Extract the (X, Y) coordinate from the center of the cell holding the provided text.  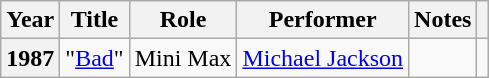
Title (94, 20)
Notes (443, 20)
Role (183, 20)
Michael Jackson (323, 58)
Performer (323, 20)
"Bad" (94, 58)
Mini Max (183, 58)
Year (30, 20)
1987 (30, 58)
